Extract the [x, y] coordinate from the center of the cell holding the provided text.  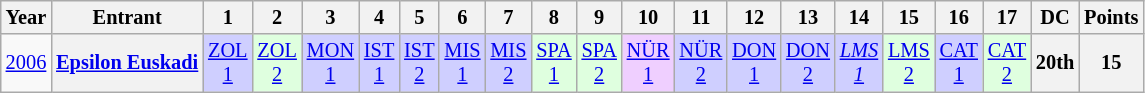
10 [648, 17]
12 [754, 17]
MON1 [330, 63]
MIS2 [508, 63]
IST2 [419, 63]
NÜR1 [648, 63]
3 [330, 17]
Points [1111, 17]
20th [1055, 63]
7 [508, 17]
ZOL1 [228, 63]
4 [379, 17]
Year [26, 17]
IST1 [379, 63]
6 [462, 17]
2 [276, 17]
LMS2 [909, 63]
13 [808, 17]
DON2 [808, 63]
2006 [26, 63]
1 [228, 17]
11 [700, 17]
NÜR2 [700, 63]
16 [959, 17]
SPA2 [600, 63]
DC [1055, 17]
17 [1007, 17]
9 [600, 17]
MIS1 [462, 63]
LMS1 [859, 63]
SPA1 [554, 63]
DON1 [754, 63]
Epsilon Euskadi [127, 63]
14 [859, 17]
5 [419, 17]
ZOL2 [276, 63]
8 [554, 17]
CAT1 [959, 63]
CAT2 [1007, 63]
Entrant [127, 17]
